Capture the cell that displays the provided text and extract its (x, y) central coordinate. 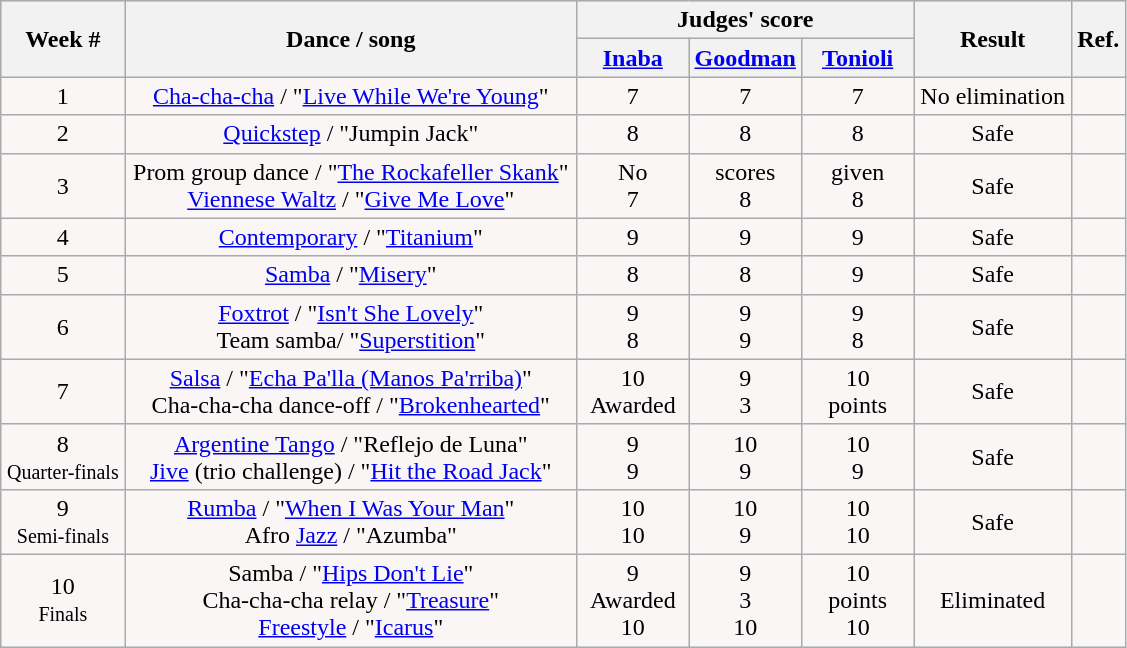
Argentine Tango / "Reflejo de Luna" Jive (trio challenge) / "Hit the Road Jack" (351, 456)
2 (63, 134)
5 (63, 275)
10 Finals (63, 600)
1 (63, 96)
Samba / "Hips Don't Lie" Cha-cha-cha relay / "Treasure" Freestyle / "Icarus" (351, 600)
Salsa / "Echa Pa'lla (Manos Pa'rriba)" Cha-cha-cha dance-off / "Brokenhearted" (351, 392)
Tonioli (857, 58)
Foxtrot / "Isn't She Lovely" Team samba/ "Superstition" (351, 326)
Judges' score (746, 20)
10Awarded (633, 392)
Dance / song (351, 39)
6 (63, 326)
given8 (857, 186)
scores8 (745, 186)
8 Quarter-finals (63, 456)
9 Semi-finals (63, 522)
Quickstep / "Jumpin Jack" (351, 134)
Rumba / "When I Was Your Man" Afro Jazz / "Azumba" (351, 522)
Samba / "Misery" (351, 275)
No elimination (993, 96)
Goodman (745, 58)
4 (63, 237)
Ref. (1098, 39)
Week # (63, 39)
Inaba (633, 58)
No7 (633, 186)
9310 (745, 600)
9Awarded10 (633, 600)
Cha-cha-cha / "Live While We're Young" (351, 96)
10points10 (857, 600)
Result (993, 39)
3 (63, 186)
93 (745, 392)
Prom group dance / "The Rockafeller Skank" Viennese Waltz / "Give Me Love" (351, 186)
Contemporary / "Titanium" (351, 237)
10points (857, 392)
Eliminated (993, 600)
